Search for the cell housing the specified text and yield its (x, y) center coordinate. 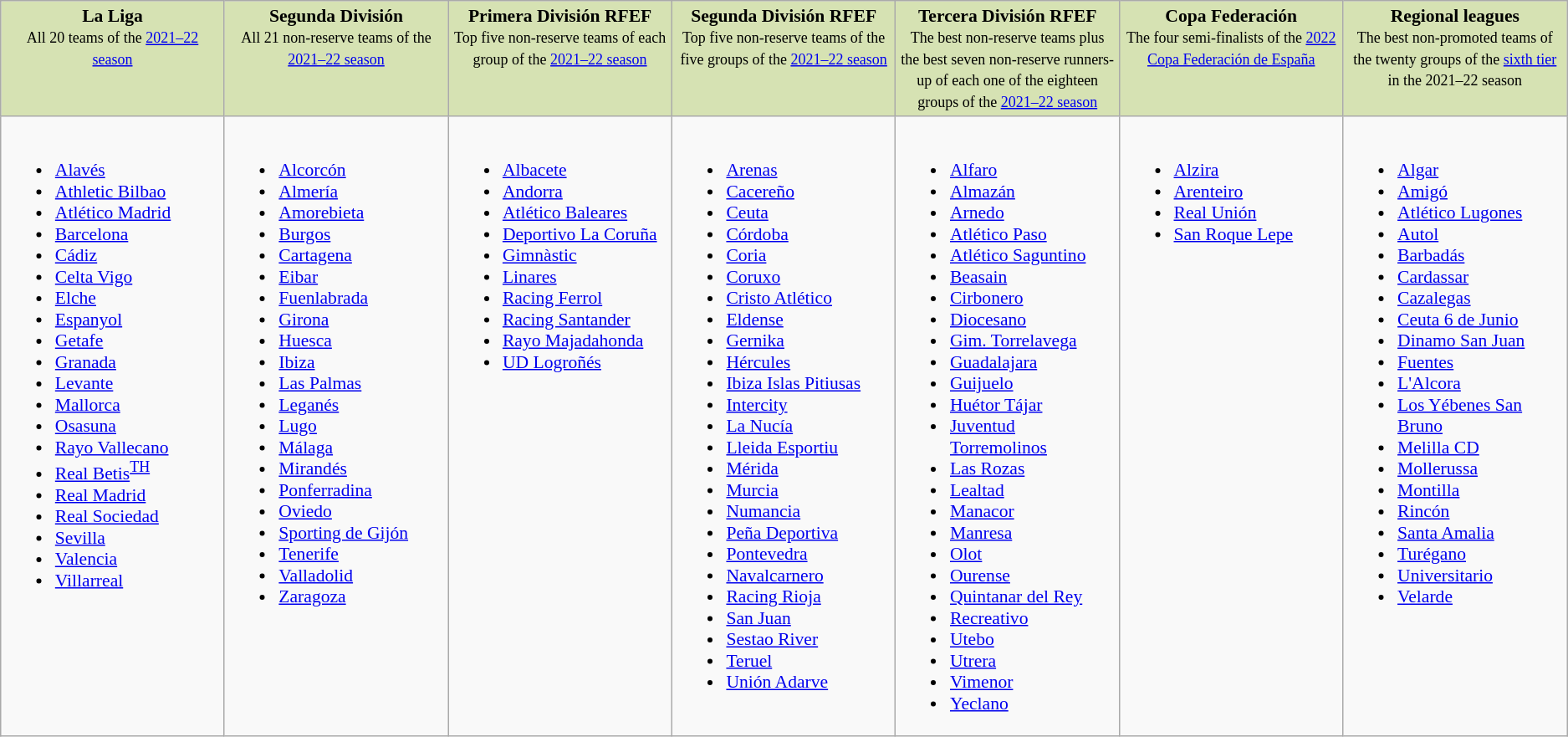
Primera División RFEFTop five non-reserve teams of each group of the 2021–22 season (560, 59)
Tercera División RFEFThe best non-reserve teams plus the best seven non-reserve runners-up of each one of the eighteen groups of the 2021–22 season (1008, 59)
Regional leaguesThe best non-promoted teams of the twenty groups of the sixth tier in the 2021–22 season (1455, 59)
Segunda DivisiónAll 21 non-reserve teams of the 2021–22 season (336, 59)
AlbaceteAndorraAtlético BalearesDeportivo La CoruñaGimnàsticLinaresRacing FerrolRacing SantanderRayo MajadahondaUD Logroñés (560, 427)
La LigaAll 20 teams of the 2021–22 season (113, 59)
AlziraArenteiroReal UniónSan Roque Lepe (1231, 427)
Segunda División RFEFTop five non-reserve teams of the five groups of the 2021–22 season (784, 59)
Copa FederaciónThe four semi-finalists of the 2022 Copa Federación de España (1231, 59)
